Find where the given text appears and provide that cell's center as (x, y) coordinate. 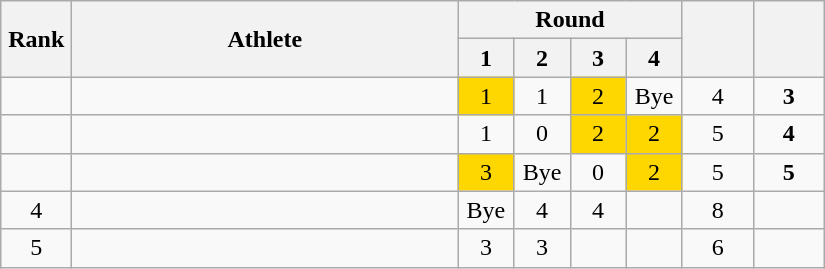
8 (718, 210)
Athlete (265, 39)
6 (718, 248)
Rank (36, 39)
Round (570, 20)
